Extract the (X, Y) coordinate from the center of the cell holding the provided text.  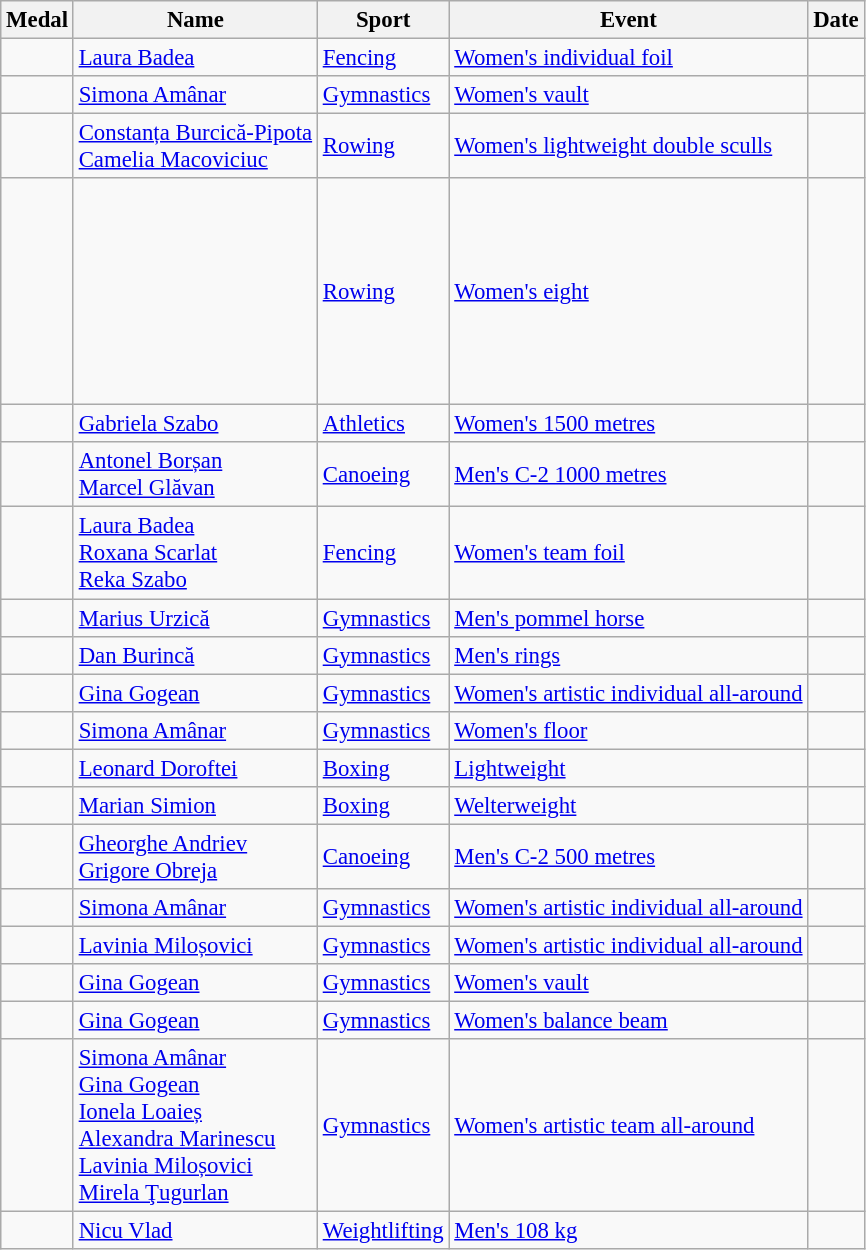
Marian Simion (195, 806)
Women's balance beam (628, 1021)
Medal (38, 20)
Men's pommel horse (628, 618)
Gabriela Szabo (195, 424)
Constanța Burcică-PipotaCamelia Macoviciuc (195, 146)
Gheorghe AndrievGrigore Obreja (195, 856)
Athletics (383, 424)
Women's lightweight double sculls (628, 146)
Women's team foil (628, 553)
Antonel BorșanMarcel Glăvan (195, 474)
Women's eight (628, 292)
Lightweight (628, 768)
Event (628, 20)
Laura Badea Roxana ScarlatReka Szabo (195, 553)
Lavinia Miloșovici (195, 945)
Welterweight (628, 806)
Men's rings (628, 655)
Name (195, 20)
Date (836, 20)
Women's artistic team all-around (628, 1126)
Men's C-2 1000 metres (628, 474)
Women's 1500 metres (628, 424)
Leonard Doroftei (195, 768)
Sport (383, 20)
Women's floor (628, 730)
Marius Urzică (195, 618)
Men's 108 kg (628, 1231)
Weightlifting (383, 1231)
Simona AmânarGina GogeanIonela LoaieșAlexandra MarinescuLavinia MiloșoviciMirela Ţugurlan (195, 1126)
Laura Badea (195, 58)
Men's C-2 500 metres (628, 856)
Nicu Vlad (195, 1231)
Dan Burincă (195, 655)
Women's individual foil (628, 58)
